Identify which cell holds the provided text, then report its [X, Y] central coordinate. 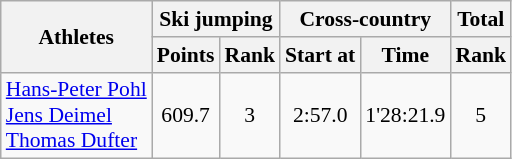
5 [480, 116]
Cross-country [365, 19]
Ski jumping [216, 19]
Hans-Peter PohlJens DeimelThomas Dufter [76, 116]
Points [186, 55]
Start at [320, 55]
2:57.0 [320, 116]
Athletes [76, 36]
1'28:21.9 [405, 116]
3 [250, 116]
Total [480, 19]
Time [405, 55]
609.7 [186, 116]
